Locate the cell with the specified text and output its (X, Y) center coordinate. 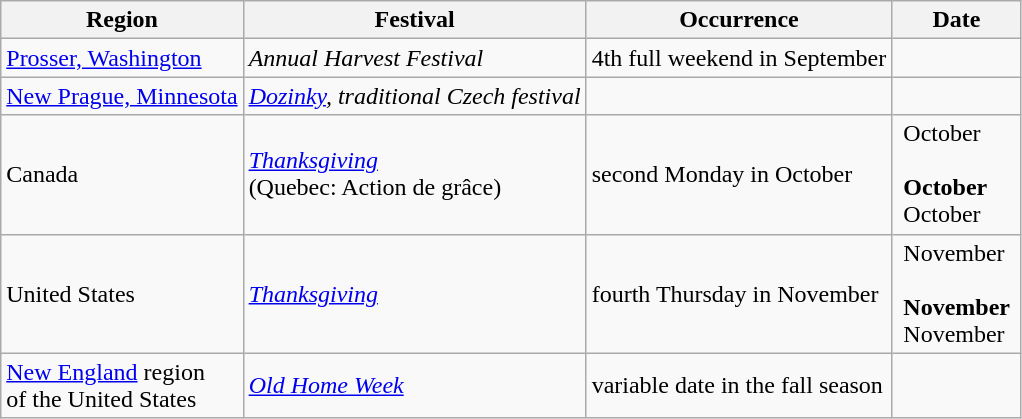
second Monday in October (739, 174)
Dozinky, traditional Czech festival (414, 96)
New England regionof the United States (122, 386)
Canada (122, 174)
November November November (956, 294)
Festival (414, 20)
United States (122, 294)
variable date in the fall season (739, 386)
Prosser, Washington (122, 58)
New Prague, Minnesota (122, 96)
Thanksgiving(Quebec: Action de grâce) (414, 174)
Thanksgiving (414, 294)
fourth Thursday in November (739, 294)
Region (122, 20)
October October October (956, 174)
Annual Harvest Festival (414, 58)
Old Home Week (414, 386)
Occurrence (739, 20)
4th full weekend in September (739, 58)
Date (956, 20)
